Find where the given text appears and provide that cell's center as (X, Y) coordinate. 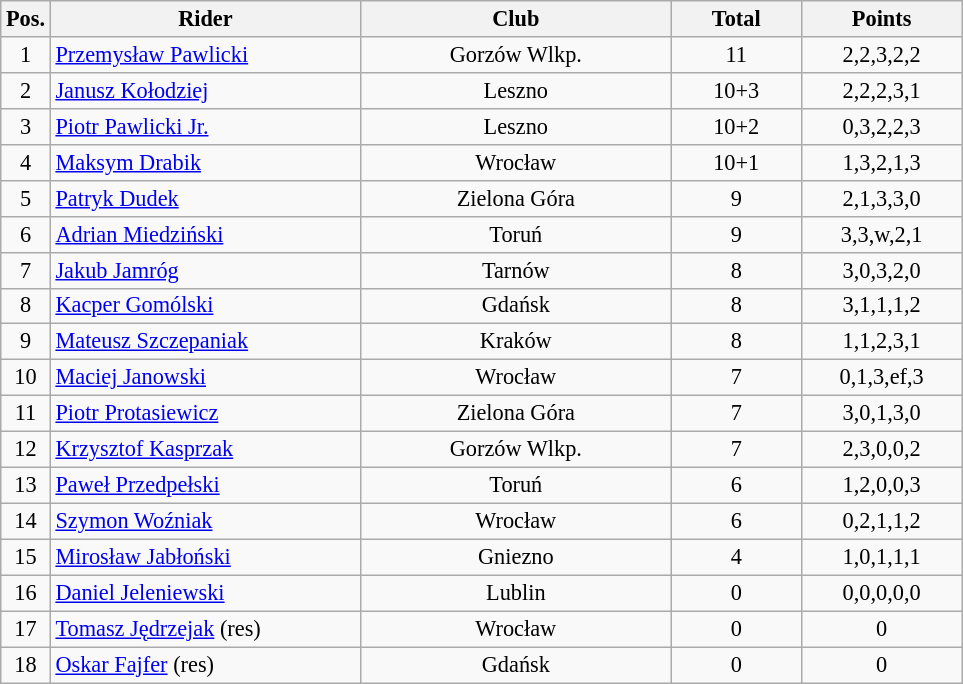
10+1 (736, 162)
2,2,3,2,2 (881, 55)
18 (26, 665)
Kacper Gomólski (205, 306)
Piotr Pawlicki Jr. (205, 126)
16 (26, 593)
Jakub Jamróg (205, 270)
Oskar Fajfer (res) (205, 665)
Total (736, 19)
Adrian Miedziński (205, 234)
Daniel Jeleniewski (205, 593)
Janusz Kołodziej (205, 90)
15 (26, 557)
0,1,3,ef,3 (881, 378)
Kraków (516, 342)
2,1,3,3,0 (881, 198)
Przemysław Pawlicki (205, 55)
0,2,1,1,2 (881, 521)
Pos. (26, 19)
0,0,0,0,0 (881, 593)
3,1,1,1,2 (881, 306)
Mirosław Jabłoński (205, 557)
Gniezno (516, 557)
13 (26, 485)
1 (26, 55)
5 (26, 198)
3,3,w,2,1 (881, 234)
3 (26, 126)
Rider (205, 19)
0,3,2,2,3 (881, 126)
2 (26, 90)
Points (881, 19)
Tarnów (516, 270)
1,0,1,1,1 (881, 557)
Szymon Woźniak (205, 521)
1,1,2,3,1 (881, 342)
Maksym Drabik (205, 162)
Lublin (516, 593)
Mateusz Szczepaniak (205, 342)
10+3 (736, 90)
10 (26, 378)
1,2,0,0,3 (881, 485)
10+2 (736, 126)
Club (516, 19)
14 (26, 521)
Patryk Dudek (205, 198)
Tomasz Jędrzejak (res) (205, 629)
3,0,1,3,0 (881, 414)
2,2,2,3,1 (881, 90)
Paweł Przedpełski (205, 485)
Krzysztof Kasprzak (205, 450)
Piotr Protasiewicz (205, 414)
17 (26, 629)
2,3,0,0,2 (881, 450)
3,0,3,2,0 (881, 270)
1,3,2,1,3 (881, 162)
Maciej Janowski (205, 378)
12 (26, 450)
